Return [X, Y] of the center of cell containing provided text 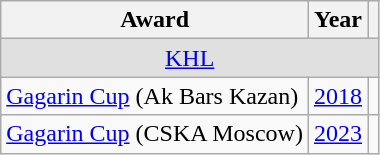
Award [155, 20]
Gagarin Cup (Ak Bars Kazan) [155, 96]
2023 [338, 134]
2018 [338, 96]
KHL [190, 58]
Year [338, 20]
Gagarin Cup (CSKA Moscow) [155, 134]
